Output the [x, y] coordinate of the center of the cell containing the given text.  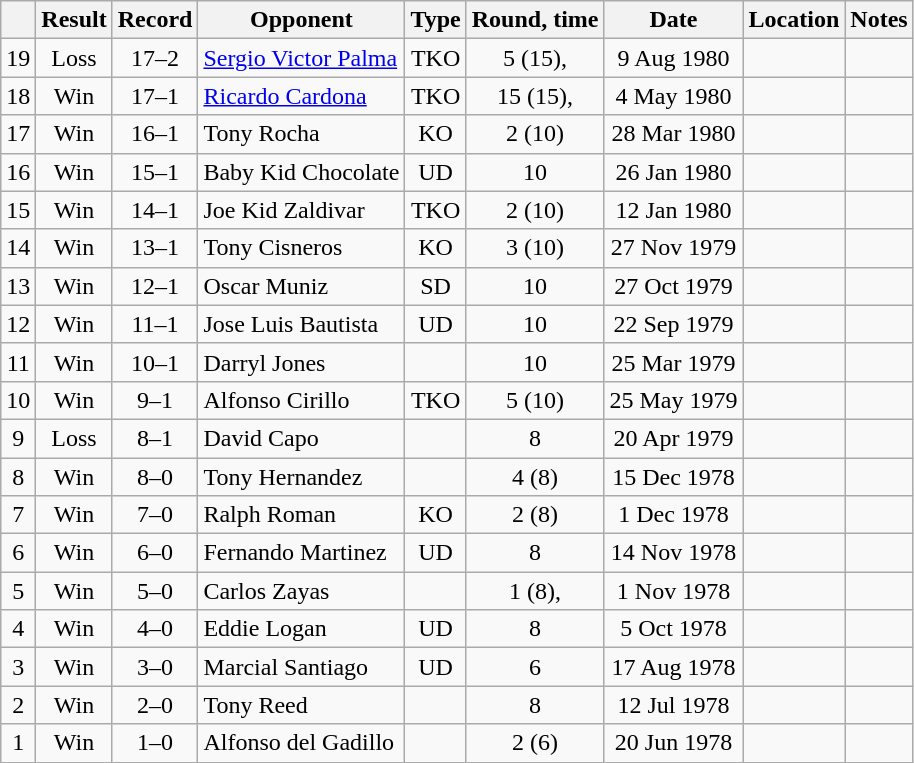
7 [18, 515]
Alfonso Cirillo [302, 400]
13–1 [155, 248]
27 Oct 1979 [674, 286]
26 Jan 1980 [674, 172]
4 May 1980 [674, 96]
2 [18, 705]
5 [18, 591]
14–1 [155, 210]
13 [18, 286]
Tony Cisneros [302, 248]
27 Nov 1979 [674, 248]
2–0 [155, 705]
Jose Luis Bautista [302, 324]
5 Oct 1978 [674, 629]
1–0 [155, 743]
4–0 [155, 629]
Tony Reed [302, 705]
17 [18, 134]
David Capo [302, 438]
28 Mar 1980 [674, 134]
Round, time [535, 20]
6–0 [155, 553]
8–1 [155, 438]
22 Sep 1979 [674, 324]
25 Mar 1979 [674, 362]
20 Jun 1978 [674, 743]
9–1 [155, 400]
Date [674, 20]
16 [18, 172]
1 [18, 743]
Record [155, 20]
7–0 [155, 515]
12 [18, 324]
19 [18, 58]
5 (15), [535, 58]
Ricardo Cardona [302, 96]
15 [18, 210]
Joe Kid Zaldivar [302, 210]
Darryl Jones [302, 362]
8–0 [155, 477]
14 [18, 248]
Fernando Martinez [302, 553]
9 Aug 1980 [674, 58]
3 (10) [535, 248]
5–0 [155, 591]
Sergio Victor Palma [302, 58]
Tony Rocha [302, 134]
Location [794, 20]
Result [74, 20]
12–1 [155, 286]
Alfonso del Gadillo [302, 743]
5 (10) [535, 400]
11–1 [155, 324]
SD [436, 286]
20 Apr 1979 [674, 438]
Marcial Santiago [302, 667]
12 Jul 1978 [674, 705]
11 [18, 362]
4 [18, 629]
3 [18, 667]
Oscar Muniz [302, 286]
1 (8), [535, 591]
12 Jan 1980 [674, 210]
25 May 1979 [674, 400]
Baby Kid Chocolate [302, 172]
15 (15), [535, 96]
16–1 [155, 134]
17–2 [155, 58]
Ralph Roman [302, 515]
9 [18, 438]
17 Aug 1978 [674, 667]
15–1 [155, 172]
1 Dec 1978 [674, 515]
Notes [879, 20]
Eddie Logan [302, 629]
18 [18, 96]
15 Dec 1978 [674, 477]
Opponent [302, 20]
4 (8) [535, 477]
14 Nov 1978 [674, 553]
2 (8) [535, 515]
10–1 [155, 362]
3–0 [155, 667]
1 Nov 1978 [674, 591]
17–1 [155, 96]
2 (6) [535, 743]
Carlos Zayas [302, 591]
Type [436, 20]
Tony Hernandez [302, 477]
